Capture the cell that displays the provided text and extract its (x, y) central coordinate. 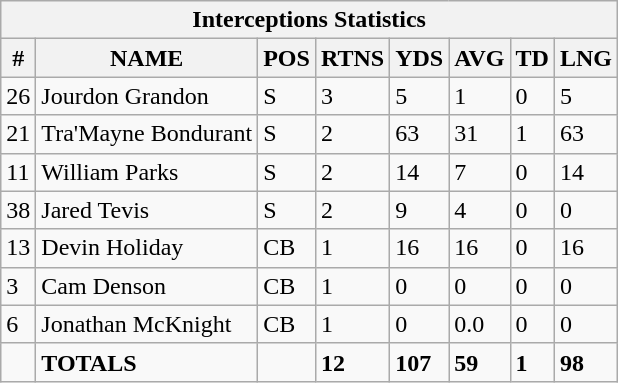
Jourdon Grandon (147, 96)
38 (18, 210)
7 (480, 172)
26 (18, 96)
Jonathan McKnight (147, 324)
13 (18, 248)
RTNS (352, 58)
31 (480, 134)
LNG (586, 58)
Devin Holiday (147, 248)
12 (352, 362)
107 (420, 362)
# (18, 58)
AVG (480, 58)
21 (18, 134)
98 (586, 362)
TD (532, 58)
Cam Denson (147, 286)
Interceptions Statistics (310, 20)
TOTALS (147, 362)
59 (480, 362)
POS (287, 58)
William Parks (147, 172)
4 (480, 210)
Tra'Mayne Bondurant (147, 134)
6 (18, 324)
0.0 (480, 324)
11 (18, 172)
Jared Tevis (147, 210)
9 (420, 210)
NAME (147, 58)
YDS (420, 58)
